Determine the [x, y] coordinate at the center of the cell enclosing the given text.  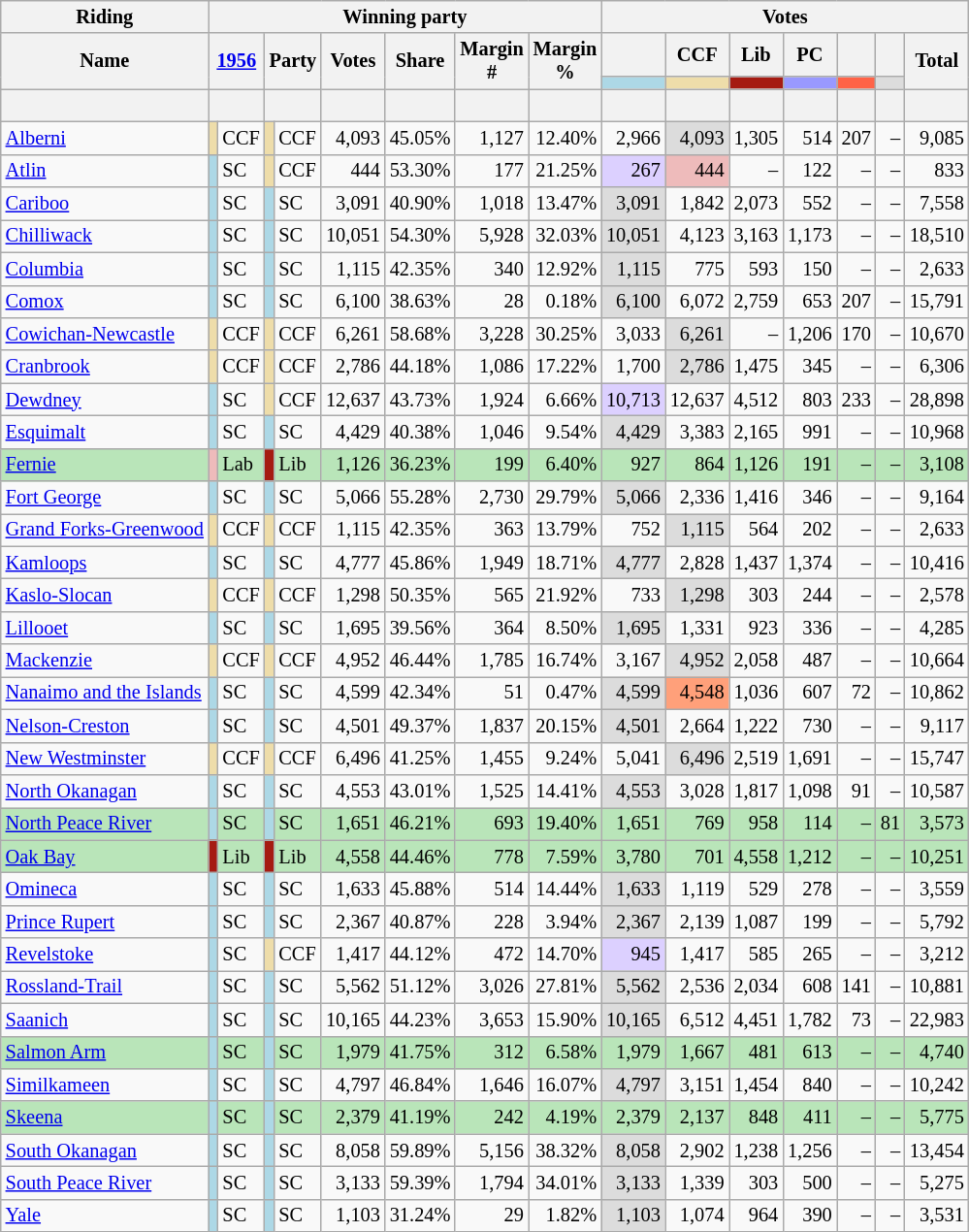
2,137 [697, 1118]
15,747 [937, 759]
653 [810, 302]
7.59% [565, 857]
1,046 [491, 432]
Rossland-Trail [105, 987]
5,775 [937, 1118]
1,173 [810, 236]
3,151 [697, 1085]
864 [697, 465]
12.92% [565, 269]
278 [810, 889]
Dewdney [105, 400]
5,928 [491, 236]
4,740 [937, 1053]
2,730 [491, 498]
91 [856, 791]
44.23% [421, 1020]
7,558 [937, 204]
South Okanagan [105, 1151]
Atlin [105, 171]
363 [491, 530]
3,026 [491, 987]
13.79% [565, 530]
Columbia [105, 269]
775 [697, 269]
1,437 [757, 563]
34.01% [565, 1183]
Riding [105, 16]
564 [757, 530]
141 [856, 987]
1,305 [757, 138]
72 [856, 693]
336 [810, 628]
2,966 [633, 138]
1956 [237, 61]
1,374 [810, 563]
Skeena [105, 1118]
803 [810, 400]
1,817 [757, 791]
Cowichan-Newcastle [105, 334]
593 [757, 269]
565 [491, 595]
2,519 [757, 759]
10,862 [937, 693]
Mackenzie [105, 661]
54.30% [421, 236]
Prince Rupert [105, 922]
Alberni [105, 138]
15,791 [937, 302]
41.25% [421, 759]
17.22% [565, 367]
13,454 [937, 1151]
964 [757, 1216]
945 [633, 955]
191 [810, 465]
3,212 [937, 955]
1,222 [757, 726]
Grand Forks-Greenwood [105, 530]
1,455 [491, 759]
2,902 [697, 1151]
1,794 [491, 1183]
Yale [105, 1216]
Margin# [491, 61]
529 [757, 889]
3,033 [633, 334]
1,782 [810, 1020]
Margin% [565, 61]
9,085 [937, 138]
340 [491, 269]
4,512 [757, 400]
14.44% [565, 889]
1,646 [491, 1085]
4,285 [937, 628]
1,700 [633, 367]
North Okanagan [105, 791]
9,117 [937, 726]
958 [757, 824]
46.84% [421, 1085]
1,119 [697, 889]
923 [757, 628]
3,559 [937, 889]
346 [810, 498]
New Westminster [105, 759]
0.18% [565, 302]
3,653 [491, 1020]
1,924 [491, 400]
6,512 [697, 1020]
4.19% [565, 1118]
Omineca [105, 889]
6,306 [937, 367]
693 [491, 824]
2,034 [757, 987]
59.89% [421, 1151]
Oak Bay [105, 857]
3,163 [757, 236]
833 [937, 171]
4,451 [757, 1020]
170 [856, 334]
Cariboo [105, 204]
364 [491, 628]
Party [293, 61]
2,578 [937, 595]
608 [810, 987]
Winning party [405, 16]
840 [810, 1085]
228 [491, 922]
Salmon Arm [105, 1053]
1,339 [697, 1183]
1,667 [697, 1053]
46.44% [421, 661]
10,670 [937, 334]
2,828 [697, 563]
21.92% [565, 595]
Kaslo-Slocan [105, 595]
21.25% [565, 171]
500 [810, 1183]
1,525 [491, 791]
28 [491, 302]
481 [757, 1053]
701 [697, 857]
43.73% [421, 400]
390 [810, 1216]
265 [810, 955]
2,664 [697, 726]
45.88% [421, 889]
39.56% [421, 628]
3,780 [633, 857]
752 [633, 530]
50.35% [421, 595]
40.87% [421, 922]
Share [421, 61]
44.46% [421, 857]
1,691 [810, 759]
9.24% [565, 759]
585 [757, 955]
6.40% [565, 465]
46.21% [421, 824]
202 [810, 530]
5,156 [491, 1151]
2,759 [757, 302]
31.24% [421, 1216]
Cranbrook [105, 367]
South Peace River [105, 1183]
2,165 [757, 432]
1,454 [757, 1085]
5,041 [633, 759]
36.23% [421, 465]
38.32% [565, 1151]
1,842 [697, 204]
4,123 [697, 236]
177 [491, 171]
3,028 [697, 791]
20.15% [565, 726]
242 [491, 1118]
40.38% [421, 432]
22,983 [937, 1020]
1,018 [491, 204]
North Peace River [105, 824]
51.12% [421, 987]
0.47% [565, 693]
Lillooet [105, 628]
15.90% [565, 1020]
58.68% [421, 334]
150 [810, 269]
6.66% [565, 400]
38.63% [421, 302]
Saanich [105, 1020]
40.90% [421, 204]
41.75% [421, 1053]
1,785 [491, 661]
552 [810, 204]
45.05% [421, 138]
8.50% [565, 628]
2,139 [697, 922]
1,036 [757, 693]
10,242 [937, 1085]
81 [890, 824]
30.25% [565, 334]
1,331 [697, 628]
10,587 [937, 791]
10,664 [937, 661]
1,074 [697, 1216]
3.94% [565, 922]
312 [491, 1053]
6,072 [697, 302]
Nelson-Creston [105, 726]
49.37% [421, 726]
Name [105, 61]
43.01% [421, 791]
12.40% [565, 138]
3,167 [633, 661]
114 [810, 824]
10,881 [937, 987]
607 [810, 693]
267 [633, 171]
2,073 [757, 204]
Chilliwack [105, 236]
927 [633, 465]
27.81% [565, 987]
1,206 [810, 334]
44.12% [421, 955]
Total [937, 61]
10,416 [937, 563]
Esquimalt [105, 432]
Fort George [105, 498]
730 [810, 726]
18,510 [937, 236]
3,228 [491, 334]
848 [757, 1118]
3,108 [937, 465]
1,837 [491, 726]
2,058 [757, 661]
Fernie [105, 465]
1,949 [491, 563]
5,275 [937, 1183]
3,573 [937, 824]
487 [810, 661]
13.47% [565, 204]
42.34% [421, 693]
32.03% [565, 236]
Lab [242, 465]
29 [491, 1216]
Comox [105, 302]
44.18% [421, 367]
29.79% [565, 498]
472 [491, 955]
733 [633, 595]
233 [856, 400]
1,087 [757, 922]
59.39% [421, 1183]
Similkameen [105, 1085]
9.54% [565, 432]
41.19% [421, 1118]
28,898 [937, 400]
14.41% [565, 791]
10,251 [937, 857]
778 [491, 857]
2,536 [697, 987]
613 [810, 1053]
1,127 [491, 138]
18.71% [565, 563]
14.70% [565, 955]
122 [810, 171]
1,086 [491, 367]
10,968 [937, 432]
6.58% [565, 1053]
2,336 [697, 498]
53.30% [421, 171]
244 [810, 595]
1,475 [757, 367]
10,713 [633, 400]
1,416 [757, 498]
1,256 [810, 1151]
1,238 [757, 1151]
Nanaimo and the Islands [105, 693]
73 [856, 1020]
1,098 [810, 791]
16.07% [565, 1085]
5,792 [937, 922]
3,531 [937, 1216]
Kamloops [105, 563]
991 [810, 432]
51 [491, 693]
3,383 [697, 432]
19.40% [565, 824]
4,548 [697, 693]
16.74% [565, 661]
1,212 [810, 857]
PC [810, 54]
55.28% [421, 498]
Revelstoke [105, 955]
9,164 [937, 498]
45.86% [421, 563]
411 [810, 1118]
345 [810, 367]
769 [697, 824]
1.82% [565, 1216]
